Search for the cell housing the specified text and yield its [x, y] center coordinate. 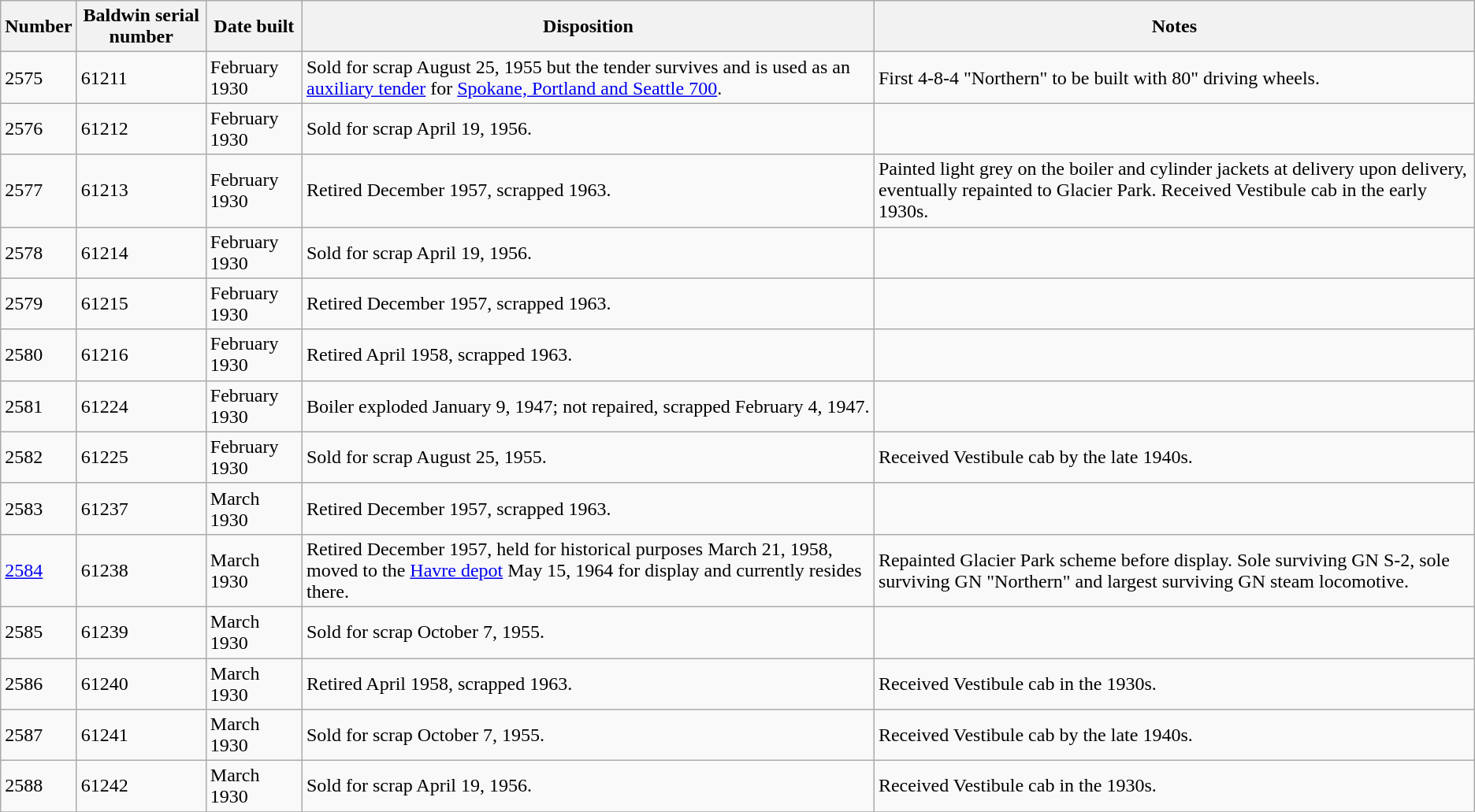
2582 [39, 457]
61216 [141, 354]
61241 [141, 736]
2587 [39, 736]
Date built [254, 27]
61215 [141, 304]
2580 [39, 354]
61237 [141, 509]
2584 [39, 570]
61212 [141, 129]
61240 [141, 684]
2586 [39, 684]
First 4-8-4 "Northern" to be built with 80" driving wheels. [1174, 77]
Retired December 1957, held for historical purposes March 21, 1958, moved to the Havre depot May 15, 1964 for display and currently resides there. [588, 570]
61239 [141, 632]
2575 [39, 77]
2585 [39, 632]
Notes [1174, 27]
Disposition [588, 27]
2579 [39, 304]
Number [39, 27]
61242 [141, 786]
Sold for scrap August 25, 1955. [588, 457]
Sold for scrap August 25, 1955 but the tender survives and is used as an auxiliary tender for Spokane, Portland and Seattle 700. [588, 77]
2588 [39, 786]
Repainted Glacier Park scheme before display. Sole surviving GN S-2, sole surviving GN "Northern" and largest surviving GN steam locomotive. [1174, 570]
61225 [141, 457]
61224 [141, 406]
61213 [141, 191]
2583 [39, 509]
Baldwin serial number [141, 27]
2576 [39, 129]
Boiler exploded January 9, 1947; not repaired, scrapped February 4, 1947. [588, 406]
2581 [39, 406]
61211 [141, 77]
2577 [39, 191]
61238 [141, 570]
61214 [141, 252]
2578 [39, 252]
